Pinpoint the cell where the given text exists, returning its (X, Y) midpoint coordinate. 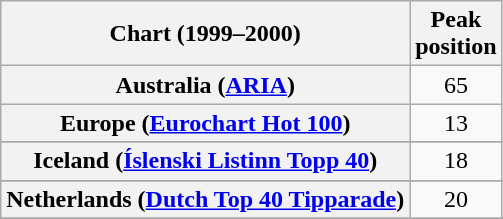
Australia (ARIA) (206, 85)
13 (456, 123)
Europe (Eurochart Hot 100) (206, 123)
Chart (1999–2000) (206, 34)
Netherlands (Dutch Top 40 Tipparade) (206, 199)
18 (456, 161)
20 (456, 199)
65 (456, 85)
Peakposition (456, 34)
Iceland (Íslenski Listinn Topp 40) (206, 161)
